Determine the (X, Y) coordinate at the center of the cell enclosing the given text.  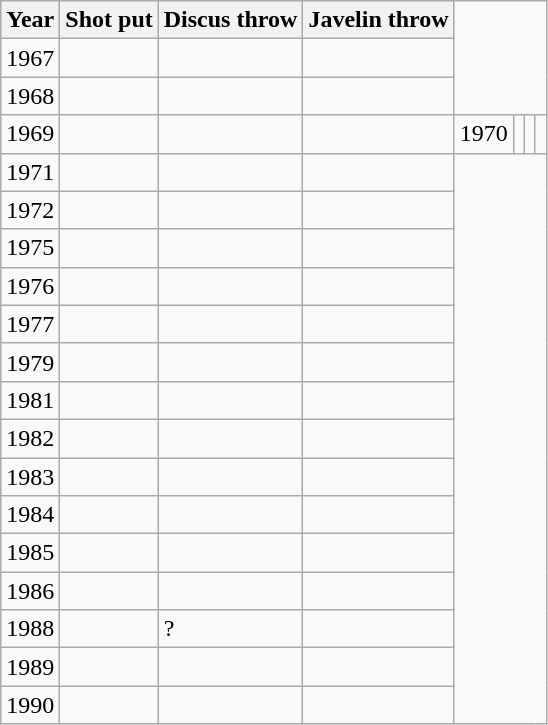
1967 (30, 58)
1983 (30, 477)
1979 (30, 362)
1969 (30, 134)
1971 (30, 172)
1990 (30, 705)
1982 (30, 438)
? (230, 629)
Shot put (109, 20)
1968 (30, 96)
1984 (30, 515)
Year (30, 20)
1975 (30, 248)
Discus throw (230, 20)
1981 (30, 400)
1986 (30, 591)
1989 (30, 667)
Javelin throw (378, 20)
1976 (30, 286)
1977 (30, 324)
1985 (30, 553)
1972 (30, 210)
1988 (30, 629)
1970 (484, 134)
